Identify which cell holds the provided text, then report its (X, Y) central coordinate. 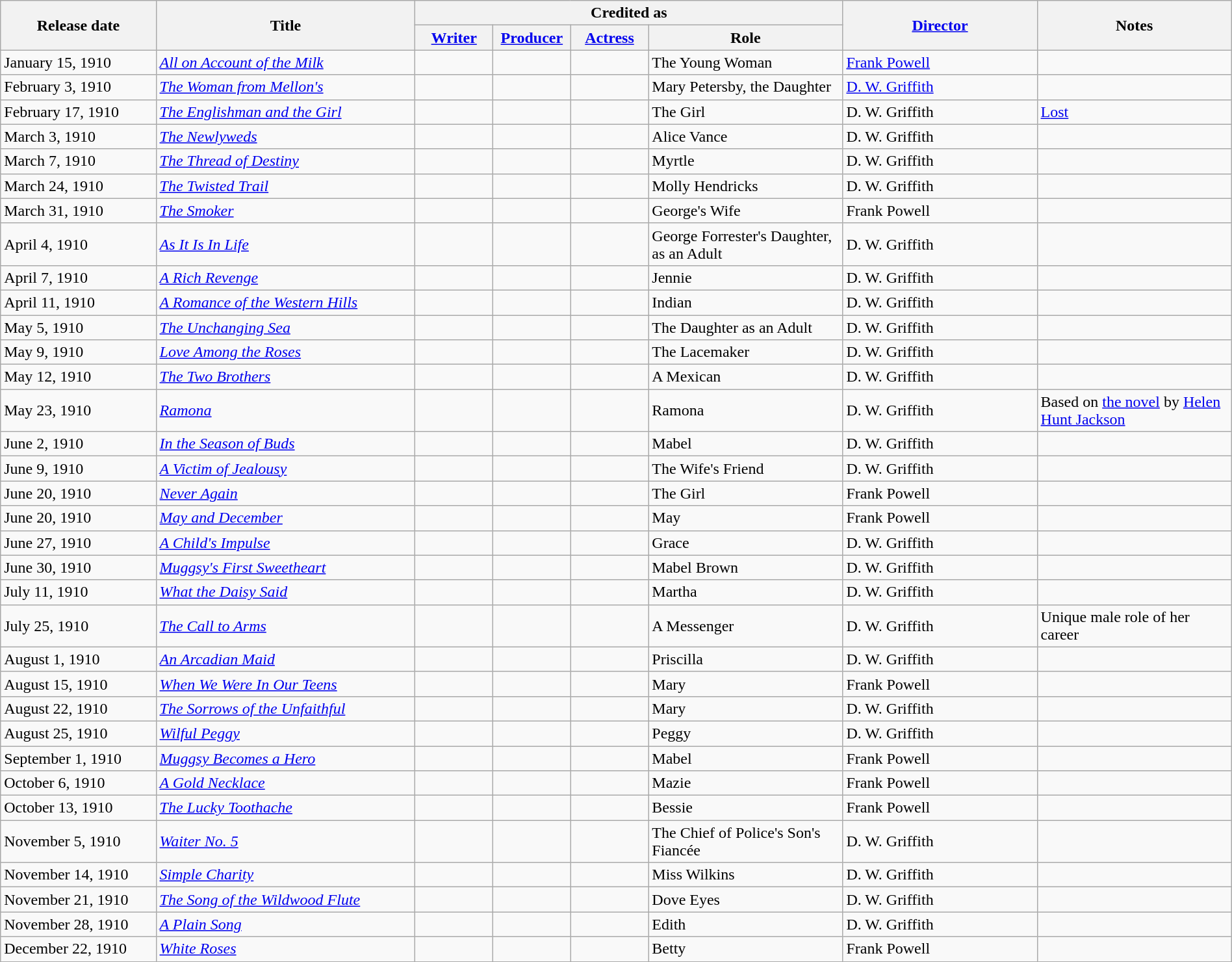
The Twisted Trail (286, 186)
Edith (746, 924)
Director (940, 25)
March 31, 1910 (78, 211)
May 23, 1910 (78, 411)
October 13, 1910 (78, 808)
A Plain Song (286, 924)
Producer (532, 38)
The Song of the Wildwood Flute (286, 900)
Martha (746, 592)
Unique male role of her career (1135, 625)
Betty (746, 949)
March 3, 1910 (78, 136)
March 24, 1910 (78, 186)
An Arcadian Maid (286, 659)
May and December (286, 518)
Waiter No. 5 (286, 841)
August 22, 1910 (78, 708)
A Gold Necklace (286, 783)
May 9, 1910 (78, 352)
April 4, 1910 (78, 244)
Simple Charity (286, 875)
September 1, 1910 (78, 759)
June 27, 1910 (78, 543)
A Mexican (746, 377)
Peggy (746, 733)
What the Daisy Said (286, 592)
A Rich Revenge (286, 278)
August 15, 1910 (78, 684)
October 6, 1910 (78, 783)
Title (286, 25)
Actress (610, 38)
The Unchanging Sea (286, 327)
Based on the novel by Helen Hunt Jackson (1135, 411)
A Romance of the Western Hills (286, 302)
The Wife's Friend (746, 469)
When We Were In Our Teens (286, 684)
Jennie (746, 278)
Writer (454, 38)
Lost (1135, 112)
Myrtle (746, 161)
Love Among the Roses (286, 352)
June 2, 1910 (78, 444)
January 15, 1910 (78, 62)
As It Is In Life (286, 244)
Molly Hendricks (746, 186)
The Woman from Mellon's (286, 87)
The Daughter as an Adult (746, 327)
A Messenger (746, 625)
The Call to Arms (286, 625)
Alice Vance (746, 136)
Indian (746, 302)
The Smoker (286, 211)
November 5, 1910 (78, 841)
May 12, 1910 (78, 377)
June 30, 1910 (78, 567)
The Lacemaker (746, 352)
April 11, 1910 (78, 302)
The Chief of Police's Son's Fiancée (746, 841)
Credited as (629, 13)
February 17, 1910 (78, 112)
June 9, 1910 (78, 469)
Notes (1135, 25)
July 11, 1910 (78, 592)
George's Wife (746, 211)
Role (746, 38)
The Lucky Toothache (286, 808)
Priscilla (746, 659)
November 21, 1910 (78, 900)
Miss Wilkins (746, 875)
Never Again (286, 493)
A Victim of Jealousy (286, 469)
Muggsy Becomes a Hero (286, 759)
July 25, 1910 (78, 625)
Wilful Peggy (286, 733)
Grace (746, 543)
August 1, 1910 (78, 659)
Bessie (746, 808)
The Thread of Destiny (286, 161)
In the Season of Buds (286, 444)
Mabel Brown (746, 567)
November 28, 1910 (78, 924)
White Roses (286, 949)
Dove Eyes (746, 900)
The Young Woman (746, 62)
May (746, 518)
May 5, 1910 (78, 327)
Mary Petersby, the Daughter (746, 87)
April 7, 1910 (78, 278)
November 14, 1910 (78, 875)
Mazie (746, 783)
December 22, 1910 (78, 949)
The Two Brothers (286, 377)
Muggsy's First Sweetheart (286, 567)
March 7, 1910 (78, 161)
A Child's Impulse (286, 543)
August 25, 1910 (78, 733)
The Englishman and the Girl (286, 112)
The Sorrows of the Unfaithful (286, 708)
George Forrester's Daughter, as an Adult (746, 244)
The Newlyweds (286, 136)
Release date (78, 25)
All on Account of the Milk (286, 62)
February 3, 1910 (78, 87)
